Identify which cell holds the provided text, then report its (x, y) central coordinate. 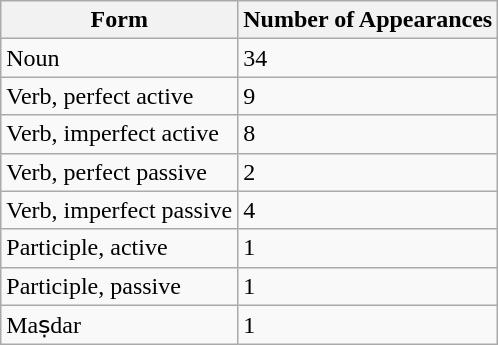
8 (368, 134)
2 (368, 172)
Participle, passive (120, 286)
Verb, imperfect passive (120, 210)
Maṣdar (120, 325)
Verb, perfect passive (120, 172)
9 (368, 96)
4 (368, 210)
Participle, active (120, 248)
34 (368, 58)
Number of Appearances (368, 20)
Noun (120, 58)
Verb, imperfect active (120, 134)
Verb, perfect active (120, 96)
Form (120, 20)
